Return the [x, y] coordinate for the center point of the cell that contains the specified text.  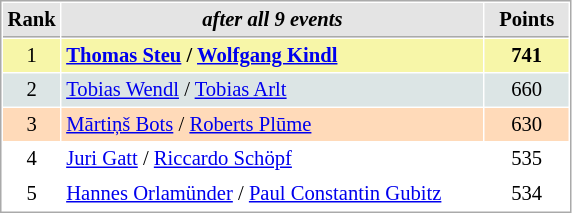
534 [527, 194]
Thomas Steu / Wolfgang Kindl [273, 56]
660 [527, 90]
Rank [32, 20]
Points [527, 20]
535 [527, 158]
1 [32, 56]
2 [32, 90]
Tobias Wendl / Tobias Arlt [273, 90]
after all 9 events [273, 20]
Mārtiņš Bots / Roberts Plūme [273, 124]
741 [527, 56]
Juri Gatt / Riccardo Schöpf [273, 158]
630 [527, 124]
4 [32, 158]
5 [32, 194]
Hannes Orlamünder / Paul Constantin Gubitz [273, 194]
3 [32, 124]
